Identify which cell holds the provided text, then report its [X, Y] central coordinate. 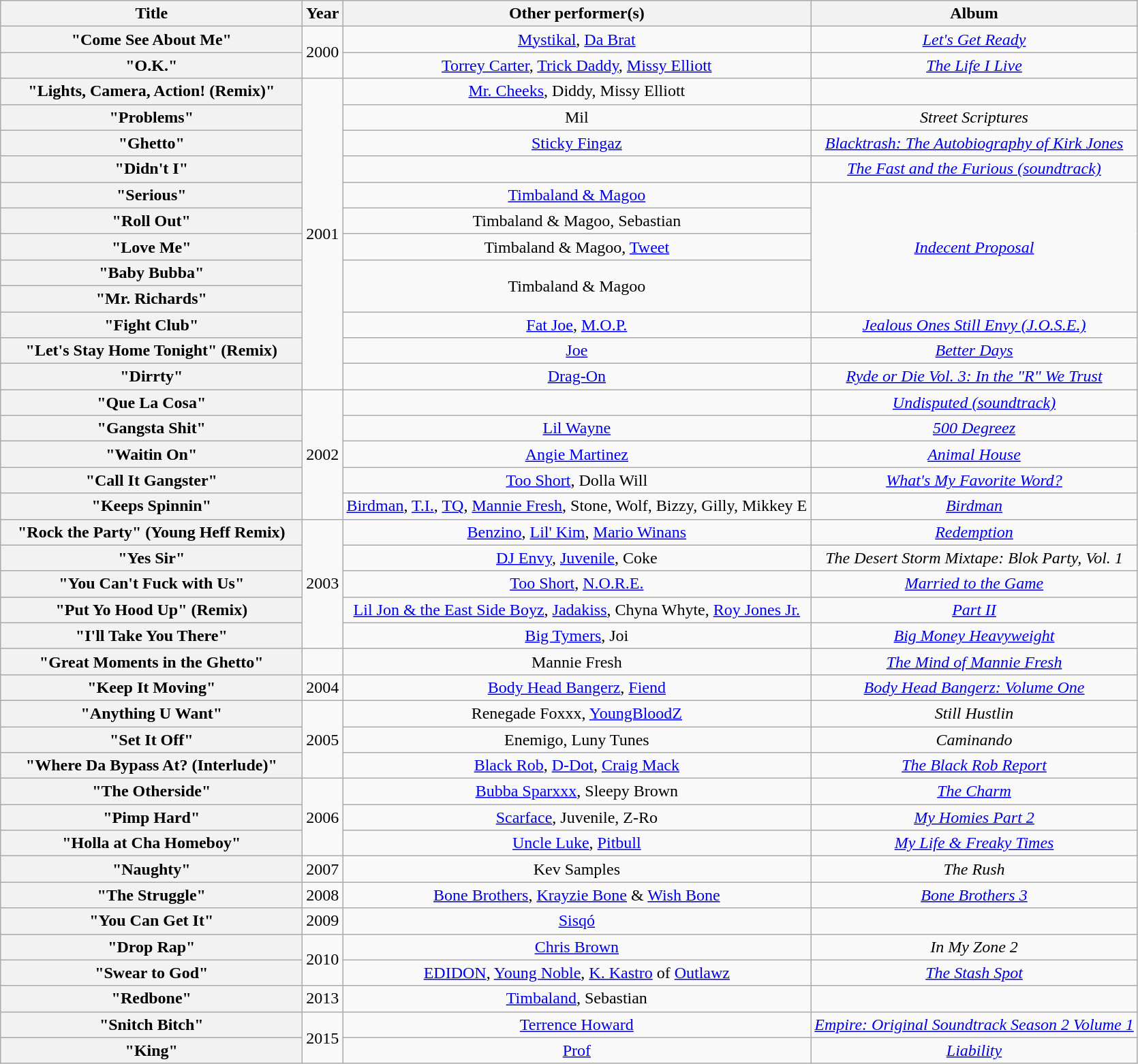
Too Short, Dolla Will [576, 480]
DJ Envy, Juvenile, Coke [576, 558]
"Naughty" [151, 869]
Indecent Proposal [974, 247]
Still Hustlin [974, 713]
Angie Martinez [576, 454]
"Drop Rap" [151, 947]
Too Short, N.O.R.E. [576, 584]
My Homies Part 2 [974, 817]
2002 [323, 454]
Caminando [974, 739]
Liability [974, 1050]
Mystikal, Da Brat [576, 40]
"Holla at Cha Homeboy" [151, 843]
2000 [323, 52]
"Gangsta Shit" [151, 428]
"Que La Cosa" [151, 403]
Bone Brothers 3 [974, 895]
"Keeps Spinnin" [151, 506]
Undisputed (soundtrack) [974, 403]
2005 [323, 739]
In My Zone 2 [974, 947]
Part II [974, 610]
"Come See About Me" [151, 40]
The Rush [974, 869]
Terrence Howard [576, 1024]
"Love Me" [151, 247]
Mr. Cheeks, Diddy, Missy Elliott [576, 91]
"Rock the Party" (Young Heff Remix) [151, 532]
"Mr. Richards" [151, 298]
"Anything U Want" [151, 713]
"You Can't Fuck with Us" [151, 584]
Blacktrash: The Autobiography of Kirk Jones [974, 143]
Better Days [974, 351]
2007 [323, 869]
Lil Wayne [576, 428]
Timbaland & Magoo, Tweet [576, 247]
Album [974, 14]
2008 [323, 895]
Let's Get Ready [974, 40]
"You Can Get It" [151, 921]
"Ghetto" [151, 143]
2013 [323, 999]
The Desert Storm Mixtape: Blok Party, Vol. 1 [974, 558]
Scarface, Juvenile, Z-Ro [576, 817]
"Yes Sir" [151, 558]
2009 [323, 921]
Year [323, 14]
Mannie Fresh [576, 661]
"Call It Gangster" [151, 480]
2003 [323, 584]
Body Head Bangerz, Fiend [576, 687]
Mil [576, 117]
Birdman, T.I., TQ, Mannie Fresh, Stone, Wolf, Bizzy, Gilly, Mikkey E [576, 506]
The Stash Spot [974, 973]
Chris Brown [576, 947]
Animal House [974, 454]
2004 [323, 687]
Ryde or Die Vol. 3: In the "R" We Trust [974, 377]
500 Degreez [974, 428]
Benzino, Lil' Kim, Mario Winans [576, 532]
Kev Samples [576, 869]
EDIDON, Young Noble, K. Kastro of Outlawz [576, 973]
Married to the Game [974, 584]
The Fast and the Furious (soundtrack) [974, 169]
Bone Brothers, Krayzie Bone & Wish Bone [576, 895]
The Mind of Mannie Fresh [974, 661]
The Life I Live [974, 65]
"Pimp Hard" [151, 817]
"I'll Take You There" [151, 636]
Lil Jon & the East Side Boyz, Jadakiss, Chyna Whyte, Roy Jones Jr. [576, 610]
"Lights, Camera, Action! (Remix)" [151, 91]
"Let's Stay Home Tonight" (Remix) [151, 351]
"Swear to God" [151, 973]
"Great Moments in the Ghetto" [151, 661]
"Fight Club" [151, 325]
Timbaland & Magoo, Sebastian [576, 221]
Big Tymers, Joi [576, 636]
"The Struggle" [151, 895]
2001 [323, 234]
Renegade Foxxx, YoungBloodZ [576, 713]
Street Scriptures [974, 117]
Birdman [974, 506]
"Problems" [151, 117]
Drag-On [576, 377]
Other performer(s) [576, 14]
Fat Joe, M.O.P. [576, 325]
Torrey Carter, Trick Daddy, Missy Elliott [576, 65]
"King" [151, 1050]
"Set It Off" [151, 739]
Enemigo, Luny Tunes [576, 739]
"Where Da Bypass At? (Interlude)" [151, 766]
Sticky Fingaz [576, 143]
Uncle Luke, Pitbull [576, 843]
"Serious" [151, 195]
Black Rob, D-Dot, Craig Mack [576, 766]
Big Money Heavyweight [974, 636]
The Charm [974, 792]
"Dirrty" [151, 377]
Prof [576, 1050]
Empire: Original Soundtrack Season 2 Volume 1 [974, 1024]
"Keep It Moving" [151, 687]
Body Head Bangerz: Volume One [974, 687]
"Put Yo Hood Up" (Remix) [151, 610]
2010 [323, 960]
Sisqó [576, 921]
"Baby Bubba" [151, 272]
Title [151, 14]
"Didn't I" [151, 169]
"The Otherside" [151, 792]
Joe [576, 351]
My Life & Freaky Times [974, 843]
2006 [323, 817]
"Waitin On" [151, 454]
2015 [323, 1037]
"Snitch Bitch" [151, 1024]
"Redbone" [151, 999]
Jealous Ones Still Envy (J.O.S.E.) [974, 325]
Redemption [974, 532]
"Roll Out" [151, 221]
Timbaland, Sebastian [576, 999]
What's My Favorite Word? [974, 480]
The Black Rob Report [974, 766]
"O.K." [151, 65]
Bubba Sparxxx, Sleepy Brown [576, 792]
